Find where the given text appears and provide that cell's center as (x, y) coordinate. 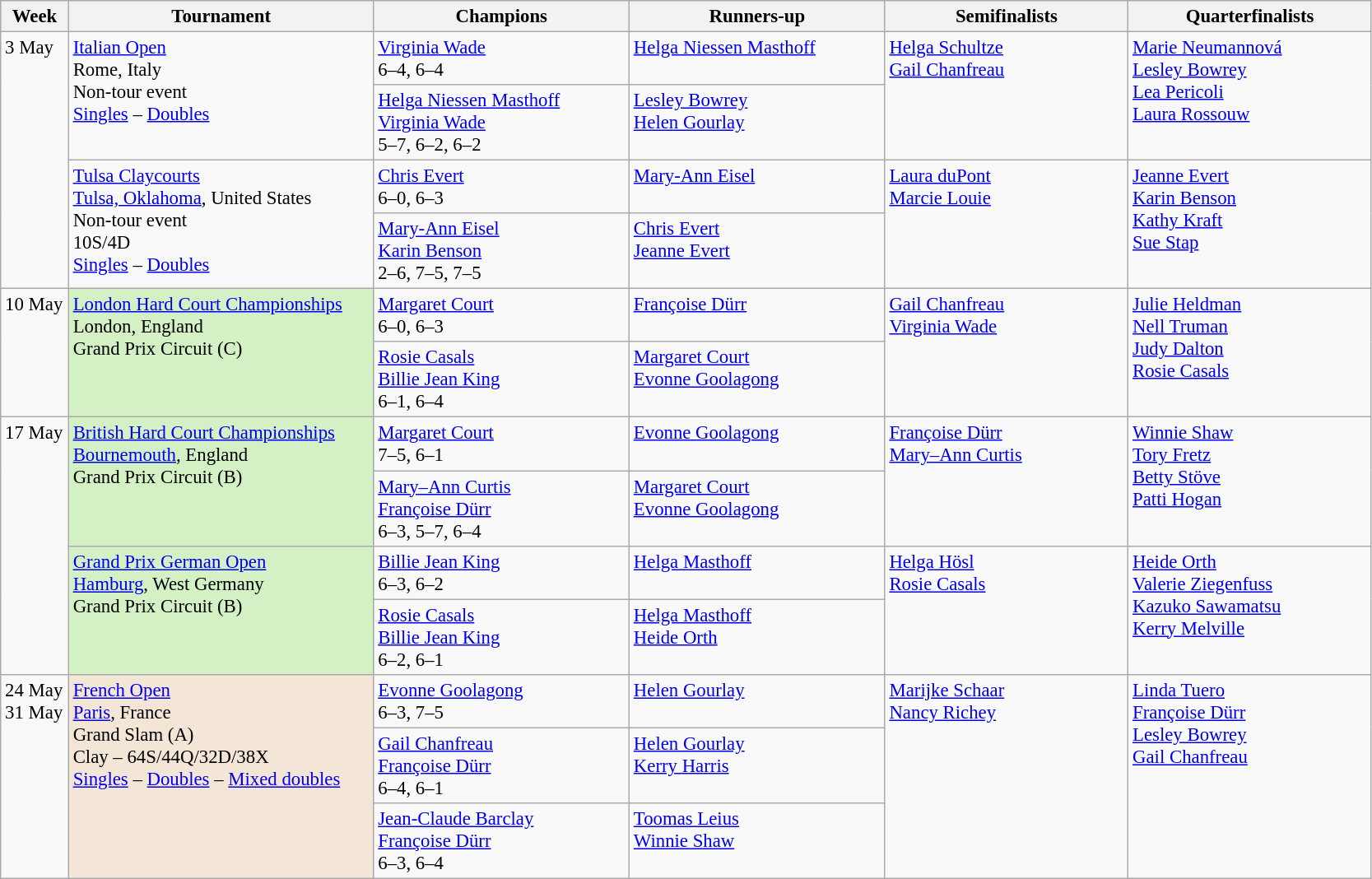
Helga Niessen Masthoff (757, 59)
Julie Heldman Nell Truman Judy Dalton Rosie Casals (1250, 353)
London Hard Court Championships London, EnglandGrand Prix Circuit (C) (221, 353)
Margaret Court7–5, 6–1 (502, 444)
Mary–Ann Curtis Françoise Dürr6–3, 5–7, 6–4 (502, 509)
Linda Tuero Françoise Dürr Lesley Bowrey Gail Chanfreau (1250, 776)
24 May31 May (35, 776)
Champions (502, 16)
Helga Masthoff (757, 573)
Laura duPont Marcie Louie (1007, 225)
Evonne Goolagong (757, 444)
Lesley Bowrey Helen Gourlay (757, 123)
Helen Gourlay (757, 701)
Helen Gourlay Kerry Harris (757, 765)
Margaret Court6–0, 6–3 (502, 316)
Grand Prix German Open Hamburg, West GermanyGrand Prix Circuit (B) (221, 610)
Semifinalists (1007, 16)
Françoise Dürr Mary–Ann Curtis (1007, 481)
Tulsa ClaycourtsTulsa, Oklahoma, United StatesNon-tour event10S/4DSingles – Doubles (221, 225)
3 May (35, 160)
Rosie Casals Billie Jean King6–1, 6–4 (502, 380)
Evonne Goolagong 6–3, 7–5 (502, 701)
Winnie Shaw Tory Fretz Betty Stöve Patti Hogan (1250, 481)
17 May (35, 546)
British Hard Court Championships Bournemouth, EnglandGrand Prix Circuit (B) (221, 481)
Helga Niessen Masthoff Virginia Wade 5–7, 6–2, 6–2 (502, 123)
Gail Chanfreau Virginia Wade (1007, 353)
Chris Evert 6–0, 6–3 (502, 188)
Jeanne Evert Karin Benson Kathy Kraft Sue Stap (1250, 225)
Runners-up (757, 16)
Mary-Ann Eisel (757, 188)
Week (35, 16)
Françoise Dürr (757, 316)
Chris Evert Jeanne Evert (757, 251)
Quarterfinalists (1250, 16)
Helga Schultze Gail Chanfreau (1007, 96)
Helga Hösl Rosie Casals (1007, 610)
French OpenParis, FranceGrand Slam (A)Clay – 64S/44Q/32D/38XSingles – Doubles – Mixed doubles (221, 776)
Gail Chanfreau Françoise Dürr 6–4, 6–1 (502, 765)
Toomas Leius Winnie Shaw (757, 841)
Marijke Schaar Nancy Richey (1007, 776)
Italian OpenRome, ItalyNon-tour event Singles – Doubles (221, 96)
10 May (35, 353)
Billie Jean King6–3, 6–2 (502, 573)
Marie Neumannová Lesley Bowrey Lea Pericoli Laura Rossouw (1250, 96)
Heide Orth Valerie Ziegenfuss Kazuko Sawamatsu Kerry Melville (1250, 610)
Jean-Claude Barclay Françoise Dürr 6–3, 6–4 (502, 841)
Helga Masthoff Heide Orth (757, 637)
Mary-Ann Eisel Karin Benson 2–6, 7–5, 7–5 (502, 251)
Virginia Wade 6–4, 6–4 (502, 59)
Rosie Casals Billie Jean King6–2, 6–1 (502, 637)
Tournament (221, 16)
